For the text-containing cell, return its midpoint in [x, y] coordinate format. 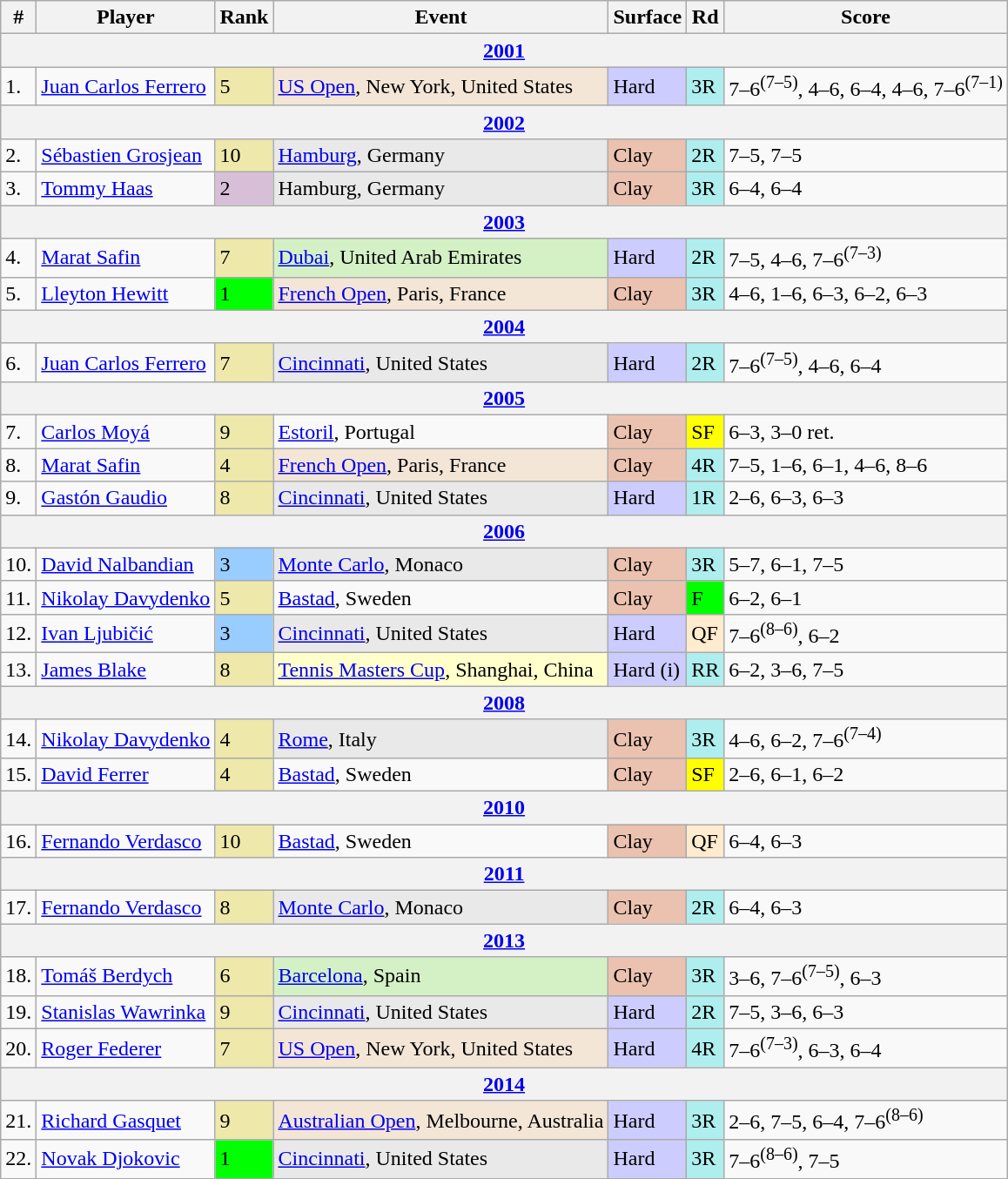
2–6, 7–5, 6–4, 7–6(8–6) [866, 1120]
Lleyton Hewitt [125, 293]
4–6, 1–6, 6–3, 6–2, 6–3 [866, 293]
Rome, Italy [440, 738]
2–6, 6–1, 6–2 [866, 775]
Stanislas Wawrinka [125, 1013]
Rank [244, 17]
David Nalbandian [125, 564]
Player [125, 17]
17. [19, 907]
Novak Djokovic [125, 1160]
Hard (i) [648, 670]
David Ferrer [125, 775]
2008 [505, 703]
2006 [505, 531]
2011 [505, 874]
3–6, 7–6(7–5), 6–3 [866, 977]
Score [866, 17]
14. [19, 738]
Ivan Ljubičić [125, 634]
Tennis Masters Cup, Shanghai, China [440, 670]
Tomáš Berdych [125, 977]
8. [19, 465]
18. [19, 977]
7–5, 1–6, 6–1, 4–6, 8–6 [866, 465]
6–3, 3–0 ret. [866, 432]
7–6(7–3), 6–3, 6–4 [866, 1048]
2010 [505, 808]
20. [19, 1048]
5. [19, 293]
2003 [505, 222]
1R [705, 498]
2002 [505, 122]
Carlos Moyá [125, 432]
Roger Federer [125, 1048]
Richard Gasquet [125, 1120]
5–7, 6–1, 7–5 [866, 564]
Estoril, Portugal [440, 432]
James Blake [125, 670]
Barcelona, Spain [440, 977]
2014 [505, 1084]
F [705, 597]
11. [19, 597]
19. [19, 1013]
16. [19, 841]
Event [440, 17]
Rd [705, 17]
Dubai, United Arab Emirates [440, 258]
# [19, 17]
RR [705, 670]
2005 [505, 399]
Sébastien Grosjean [125, 155]
7. [19, 432]
6–2, 6–1 [866, 597]
4. [19, 258]
6 [244, 977]
6–4, 6–4 [866, 189]
Gastón Gaudio [125, 498]
2 [244, 189]
6. [19, 362]
Australian Open, Melbourne, Australia [440, 1120]
2013 [505, 940]
4–6, 6–2, 7–6(7–4) [866, 738]
7–6(8–6), 6–2 [866, 634]
13. [19, 670]
22. [19, 1160]
2. [19, 155]
Surface [648, 17]
1. [19, 87]
3. [19, 189]
7–5, 7–5 [866, 155]
Tommy Haas [125, 189]
2–6, 6–3, 6–3 [866, 498]
6–2, 3–6, 7–5 [866, 670]
2001 [505, 51]
10. [19, 564]
7–6(8–6), 7–5 [866, 1160]
2004 [505, 327]
9. [19, 498]
15. [19, 775]
7–5, 3–6, 6–3 [866, 1013]
21. [19, 1120]
7–6(7–5), 4–6, 6–4 [866, 362]
12. [19, 634]
7–6(7–5), 4–6, 6–4, 4–6, 7–6(7–1) [866, 87]
7–5, 4–6, 7–6(7–3) [866, 258]
